Capture the cell that displays the provided text and extract its [X, Y] central coordinate. 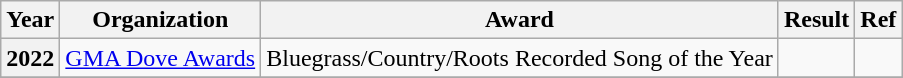
2022 [30, 58]
Ref [878, 20]
Organization [160, 20]
Bluegrass/Country/Roots Recorded Song of the Year [520, 58]
Award [520, 20]
Year [30, 20]
GMA Dove Awards [160, 58]
Result [816, 20]
